Pinpoint the cell where the given text exists, returning its (x, y) midpoint coordinate. 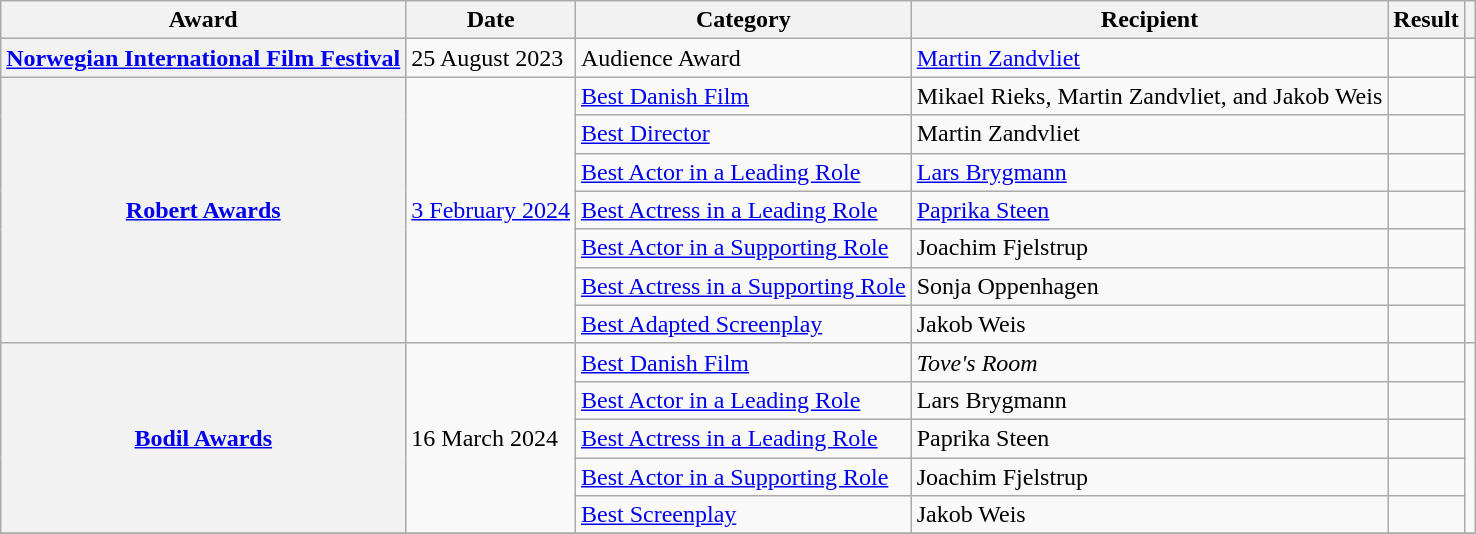
Best Actress in a Supporting Role (743, 286)
Award (204, 20)
Category (743, 20)
Norwegian International Film Festival (204, 58)
Audience Award (743, 58)
Best Screenplay (743, 515)
25 August 2023 (491, 58)
Sonja Oppenhagen (1150, 286)
Tove's Room (1150, 362)
Result (1426, 20)
Best Adapted Screenplay (743, 324)
Recipient (1150, 20)
Date (491, 20)
Mikael Rieks, Martin Zandvliet, and Jakob Weis (1150, 96)
3 February 2024 (491, 210)
Robert Awards (204, 210)
Bodil Awards (204, 438)
16 March 2024 (491, 438)
Best Director (743, 134)
